Return the (x, y) coordinate for the center point of the cell that contains the specified text.  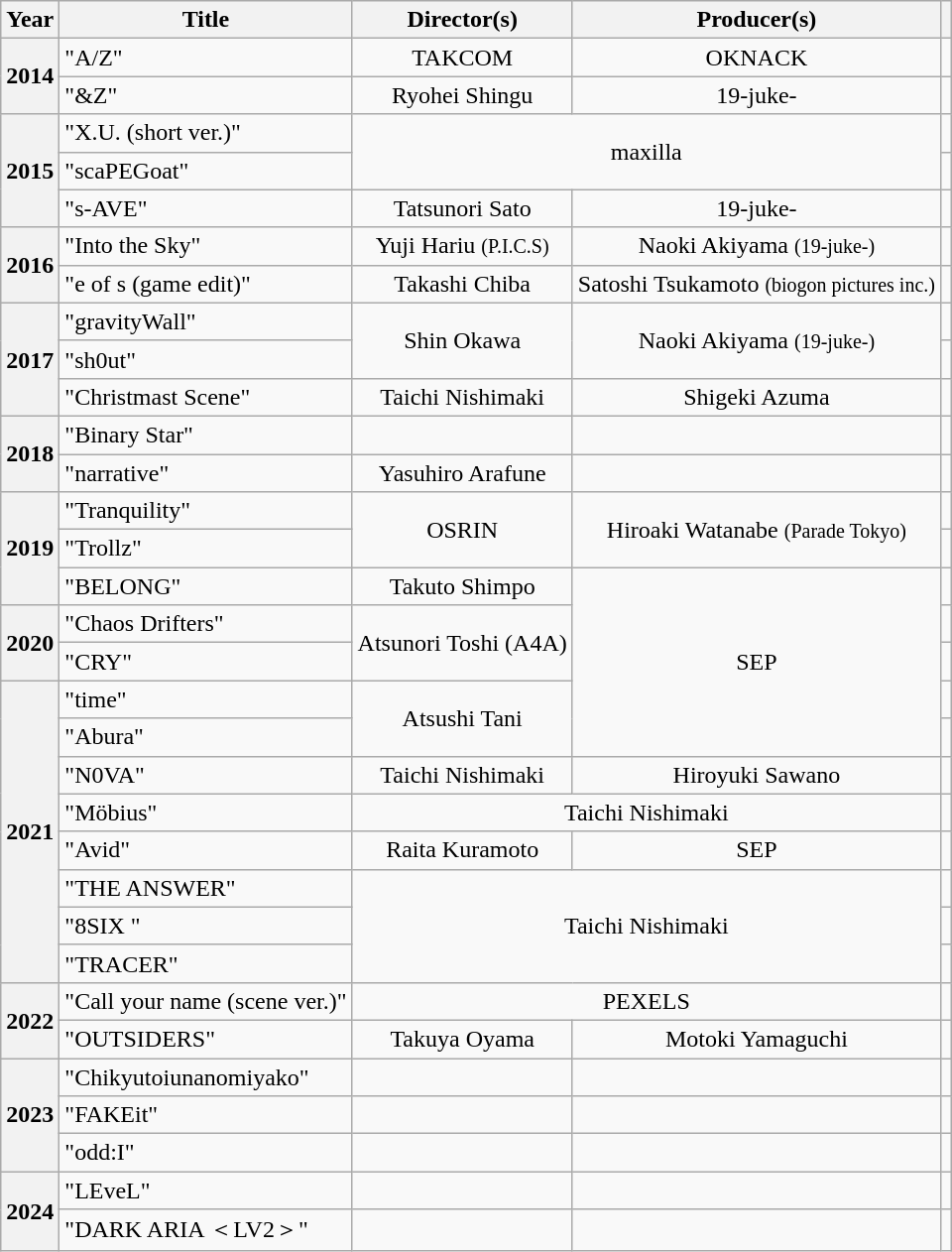
"Into the Sky" (206, 246)
2024 (30, 1212)
Yasuhiro Arafune (462, 473)
"TRACER" (206, 963)
"Trollz" (206, 549)
Takuto Shimpo (462, 586)
"Avid" (206, 850)
2021 (30, 831)
"Tranquility" (206, 511)
"Chikyutoiunanomiyako" (206, 1076)
Takashi Chiba (462, 284)
"Möbius" (206, 813)
OSRIN (462, 530)
Title (206, 20)
"Call your name (scene ver.)" (206, 1001)
"scaPEGoat" (206, 171)
Shigeki Azuma (756, 397)
"gravityWall" (206, 321)
"&Z" (206, 95)
TAKCOM (462, 58)
"sh0ut" (206, 359)
Yuji Hariu (P.I.C.S) (462, 246)
Director(s) (462, 20)
Year (30, 20)
"LEveL" (206, 1190)
Atsunori Toshi (A4A) (462, 643)
2016 (30, 265)
"THE ANSWER" (206, 888)
maxilla (647, 152)
2015 (30, 171)
2017 (30, 359)
Ryohei Shingu (462, 95)
"Chaos Drifters" (206, 624)
Atsushi Tani (462, 718)
"narrative" (206, 473)
"A/Z" (206, 58)
Raita Kuramoto (462, 850)
"X.U. (short ver.)" (206, 133)
Hiroaki Watanabe (Parade Tokyo) (756, 530)
"time" (206, 699)
OKNACK (756, 58)
2018 (30, 453)
"FAKEit" (206, 1115)
"DARK ARIA ＜LV2＞" (206, 1230)
"8SIX " (206, 926)
"Christmast Scene" (206, 397)
2022 (30, 1020)
2020 (30, 643)
2019 (30, 549)
Shin Okawa (462, 340)
Takuya Oyama (462, 1039)
Producer(s) (756, 20)
"e of s (game edit)" (206, 284)
2014 (30, 76)
Tatsunori Sato (462, 208)
"s-AVE" (206, 208)
"OUTSIDERS" (206, 1039)
Hiroyuki Sawano (756, 775)
Motoki Yamaguchi (756, 1039)
"CRY" (206, 662)
PEXELS (647, 1001)
"Abura" (206, 737)
2023 (30, 1114)
"Binary Star" (206, 435)
"N0VA" (206, 775)
"odd:I" (206, 1153)
"BELONG" (206, 586)
Satoshi Tsukamoto (biogon pictures inc.) (756, 284)
